Pinpoint the cell where the given text exists, returning its [X, Y] midpoint coordinate. 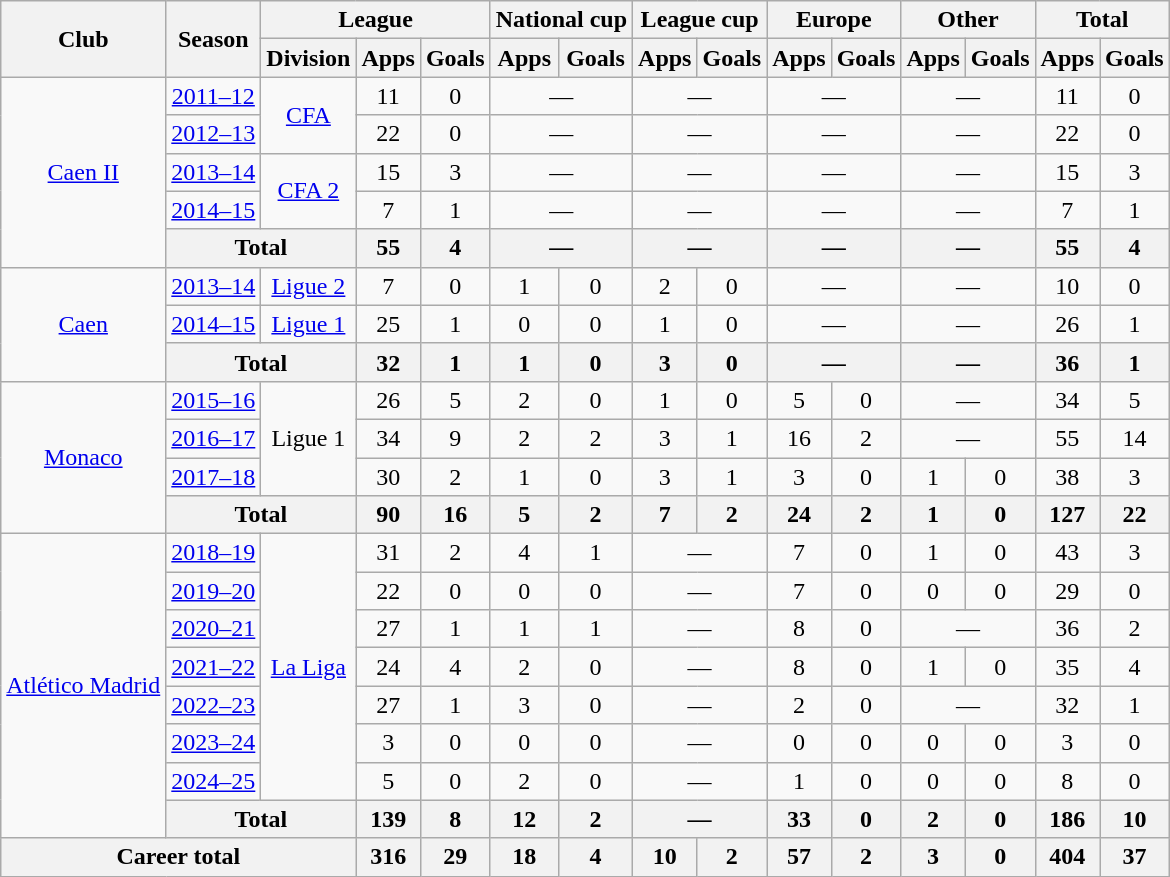
Caen II [84, 172]
316 [388, 857]
12 [524, 819]
La Liga [308, 667]
404 [1067, 857]
9 [455, 438]
30 [388, 477]
14 [1135, 438]
Atlético Madrid [84, 686]
18 [524, 857]
139 [388, 819]
2022–23 [214, 705]
2023–24 [214, 743]
2019–20 [214, 591]
CFA [308, 115]
2016–17 [214, 438]
2021–22 [214, 667]
Division [308, 58]
National cup [561, 20]
2012–13 [214, 134]
Caen [84, 324]
127 [1067, 515]
Ligue 2 [308, 286]
Club [84, 39]
2024–25 [214, 781]
Season [214, 39]
2018–19 [214, 553]
38 [1067, 477]
35 [1067, 667]
57 [799, 857]
25 [388, 324]
43 [1067, 553]
Monaco [84, 457]
CFA 2 [308, 191]
2020–21 [214, 629]
League cup [700, 20]
90 [388, 515]
League [376, 20]
31 [388, 553]
33 [799, 819]
Europe [834, 20]
2015–16 [214, 400]
2011–12 [214, 96]
2017–18 [214, 477]
37 [1135, 857]
Career total [178, 857]
Other [968, 20]
186 [1067, 819]
